Detect which cell encompasses the target text, then output its [x, y] center coordinate. 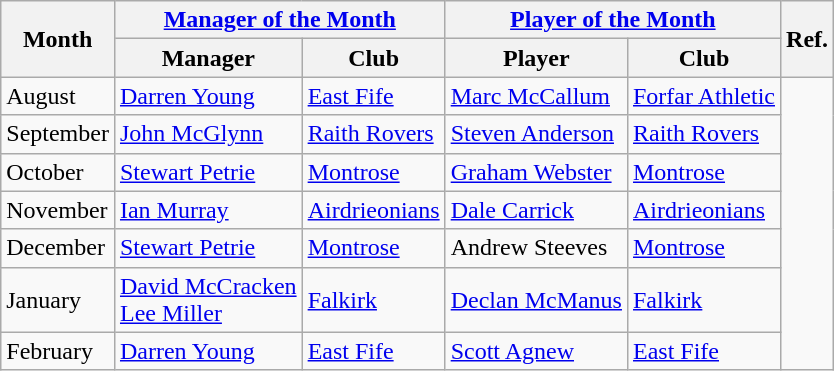
August [58, 96]
Forfar Athletic [704, 96]
John McGlynn [208, 134]
Manager [208, 58]
February [58, 351]
Andrew Steeves [536, 248]
David McCracken Lee Miller [208, 300]
Scott Agnew [536, 351]
Ref. [808, 39]
Ian Murray [208, 210]
Steven Anderson [536, 134]
Marc McCallum [536, 96]
September [58, 134]
December [58, 248]
Month [58, 39]
Graham Webster [536, 172]
Dale Carrick [536, 210]
Manager of the Month [280, 20]
Player [536, 58]
October [58, 172]
Player of the Month [612, 20]
Declan McManus [536, 300]
January [58, 300]
November [58, 210]
